Determine the [x, y] coordinate at the center of the cell enclosing the given text.  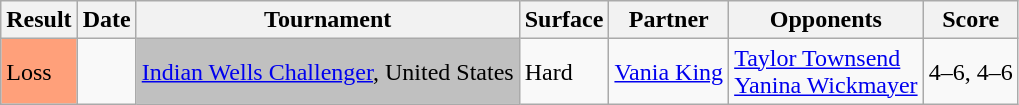
4–6, 4–6 [970, 72]
Score [970, 20]
Opponents [826, 20]
Loss [39, 72]
Hard [564, 72]
Vania King [669, 72]
Partner [669, 20]
Indian Wells Challenger, United States [328, 72]
Date [106, 20]
Result [39, 20]
Surface [564, 20]
Tournament [328, 20]
Taylor Townsend Yanina Wickmayer [826, 72]
